Return [X, Y] of the center of cell containing provided text 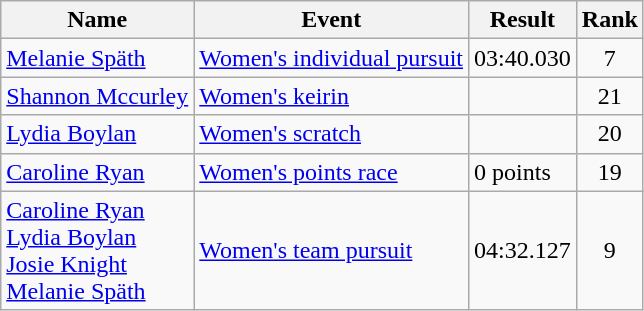
19 [610, 172]
03:40.030 [523, 58]
0 points [523, 172]
Melanie Späth [98, 58]
Women's scratch [332, 134]
Result [523, 20]
Caroline Ryan [98, 172]
Women's points race [332, 172]
Event [332, 20]
Lydia Boylan [98, 134]
Caroline RyanLydia BoylanJosie KnightMelanie Späth [98, 250]
Women's keirin [332, 96]
Name [98, 20]
Women's individual pursuit [332, 58]
20 [610, 134]
Rank [610, 20]
Shannon Mccurley [98, 96]
7 [610, 58]
21 [610, 96]
04:32.127 [523, 250]
9 [610, 250]
Women's team pursuit [332, 250]
